Find where the given text appears and provide that cell's center as (X, Y) coordinate. 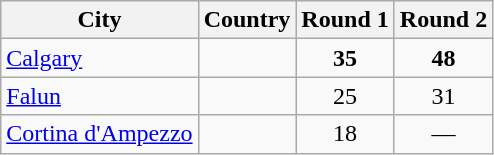
35 (345, 58)
25 (345, 96)
Country (247, 20)
City (100, 20)
18 (345, 134)
48 (443, 58)
Calgary (100, 58)
Cortina d'Ampezzo (100, 134)
31 (443, 96)
— (443, 134)
Falun (100, 96)
Round 2 (443, 20)
Round 1 (345, 20)
